Return the [x, y] coordinate for the center point of the cell that contains the specified text.  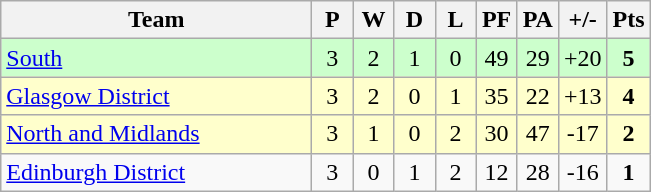
28 [538, 172]
South [156, 58]
+20 [582, 58]
L [456, 20]
12 [496, 172]
5 [628, 58]
W [374, 20]
-16 [582, 172]
35 [496, 96]
North and Midlands [156, 134]
+/- [582, 20]
Edinburgh District [156, 172]
4 [628, 96]
P [332, 20]
49 [496, 58]
Team [156, 20]
Pts [628, 20]
PA [538, 20]
PF [496, 20]
22 [538, 96]
29 [538, 58]
-17 [582, 134]
D [414, 20]
30 [496, 134]
+13 [582, 96]
47 [538, 134]
Glasgow District [156, 96]
